Scan for the cell matching the given text and deliver its [X, Y] coordinate at center. 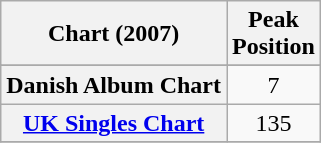
Chart (2007) [114, 34]
Danish Album Chart [114, 85]
PeakPosition [274, 34]
135 [274, 123]
7 [274, 85]
UK Singles Chart [114, 123]
